Output the (X, Y) coordinate of the center of the cell containing the given text.  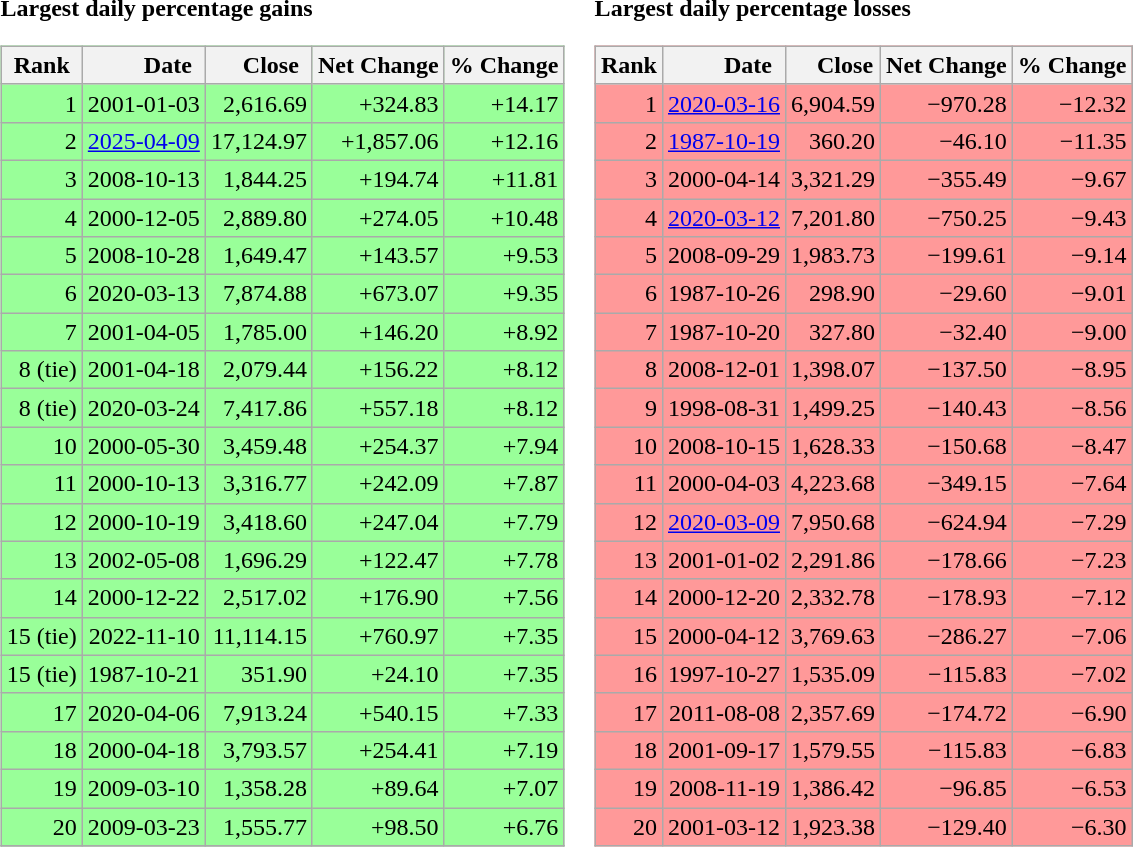
−7.06 (1072, 636)
1,358.28 (258, 788)
1,579.55 (834, 750)
−9.01 (1072, 294)
−9.43 (1072, 217)
2020-03-09 (724, 522)
+7.19 (504, 750)
+194.74 (378, 179)
−12.32 (1072, 103)
−750.25 (947, 217)
360.20 (834, 141)
2020-03-16 (724, 103)
1,386.42 (834, 788)
+9.53 (504, 256)
2008-12-01 (724, 370)
1987-10-26 (724, 294)
1987-10-19 (724, 141)
1,628.33 (834, 446)
8 (628, 370)
−349.15 (947, 484)
1997-10-27 (724, 674)
−150.68 (947, 446)
2,889.80 (258, 217)
−8.47 (1072, 446)
−174.72 (947, 712)
1998-08-31 (724, 408)
2008-10-15 (724, 446)
298.90 (834, 294)
2001-01-03 (144, 103)
1987-10-20 (724, 332)
7,913.24 (258, 712)
2000-04-18 (144, 750)
+176.90 (378, 598)
2001-01-02 (724, 560)
4,223.68 (834, 484)
1,696.29 (258, 560)
2001-09-17 (724, 750)
2009-03-10 (144, 788)
2009-03-23 (144, 827)
1,923.38 (834, 827)
−6.90 (1072, 712)
+8.92 (504, 332)
1,844.25 (258, 179)
+156.22 (378, 370)
7,201.80 (834, 217)
2000-10-19 (144, 522)
1,499.25 (834, 408)
3,321.29 (834, 179)
1,398.07 (834, 370)
3,769.63 (834, 636)
2001-04-18 (144, 370)
2000-10-13 (144, 484)
1,555.77 (258, 827)
2008-09-29 (724, 256)
2001-04-05 (144, 332)
2020-03-24 (144, 408)
−7.29 (1072, 522)
+324.83 (378, 103)
2,616.69 (258, 103)
+122.47 (378, 560)
−199.61 (947, 256)
2000-04-14 (724, 179)
7,417.86 (258, 408)
−7.12 (1072, 598)
+10.48 (504, 217)
2000-12-20 (724, 598)
2020-03-12 (724, 217)
−9.14 (1072, 256)
−96.85 (947, 788)
+98.50 (378, 827)
+7.87 (504, 484)
−7.64 (1072, 484)
3,316.77 (258, 484)
6,904.59 (834, 103)
9 (628, 408)
−140.43 (947, 408)
−6.53 (1072, 788)
7,950.68 (834, 522)
2011-08-08 (724, 712)
−355.49 (947, 179)
2008-10-13 (144, 179)
+274.05 (378, 217)
351.90 (258, 674)
−29.60 (947, 294)
+557.18 (378, 408)
+14.17 (504, 103)
−9.00 (1072, 332)
−137.50 (947, 370)
7,874.88 (258, 294)
1,649.47 (258, 256)
2020-04-06 (144, 712)
2,517.02 (258, 598)
−286.27 (947, 636)
+9.35 (504, 294)
2,357.69 (834, 712)
2001-03-12 (724, 827)
−7.23 (1072, 560)
+7.94 (504, 446)
−8.95 (1072, 370)
+254.37 (378, 446)
1,983.73 (834, 256)
+11.81 (504, 179)
11,114.15 (258, 636)
2020-03-13 (144, 294)
1987-10-21 (144, 674)
2008-10-28 (144, 256)
−11.35 (1072, 141)
−178.66 (947, 560)
−46.10 (947, 141)
+673.07 (378, 294)
3,459.48 (258, 446)
−6.30 (1072, 827)
2000-12-05 (144, 217)
−178.93 (947, 598)
+1,857.06 (378, 141)
2,079.44 (258, 370)
2000-04-12 (724, 636)
17,124.97 (258, 141)
−970.28 (947, 103)
+7.79 (504, 522)
3,418.60 (258, 522)
+540.15 (378, 712)
1,535.09 (834, 674)
2002-05-08 (144, 560)
3,793.57 (258, 750)
−7.02 (1072, 674)
+12.16 (504, 141)
+7.56 (504, 598)
+247.04 (378, 522)
15 (628, 636)
2000-12-22 (144, 598)
−624.94 (947, 522)
2000-04-03 (724, 484)
+24.10 (378, 674)
327.80 (834, 332)
2000-05-30 (144, 446)
+7.78 (504, 560)
−6.83 (1072, 750)
2008-11-19 (724, 788)
+760.97 (378, 636)
+254.41 (378, 750)
16 (628, 674)
+146.20 (378, 332)
+6.76 (504, 827)
−129.40 (947, 827)
2022-11-10 (144, 636)
+7.07 (504, 788)
−9.67 (1072, 179)
−8.56 (1072, 408)
2,291.86 (834, 560)
1,785.00 (258, 332)
+242.09 (378, 484)
2025-04-09 (144, 141)
−32.40 (947, 332)
+7.33 (504, 712)
2,332.78 (834, 598)
+89.64 (378, 788)
+143.57 (378, 256)
